Output the (X, Y) coordinate of the center of the cell containing the given text.  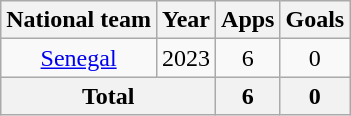
Goals (315, 20)
Total (108, 96)
Senegal (79, 58)
Year (186, 20)
National team (79, 20)
2023 (186, 58)
Apps (248, 20)
